Return [X, Y] of the center of cell containing provided text 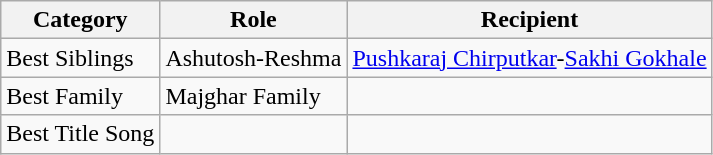
Recipient [530, 20]
Best Siblings [80, 58]
Majghar Family [254, 96]
Category [80, 20]
Best Family [80, 96]
Ashutosh-Reshma [254, 58]
Best Title Song [80, 134]
Pushkaraj Chirputkar-Sakhi Gokhale [530, 58]
Role [254, 20]
